Determine the [x, y] coordinate at the center of the cell enclosing the given text.  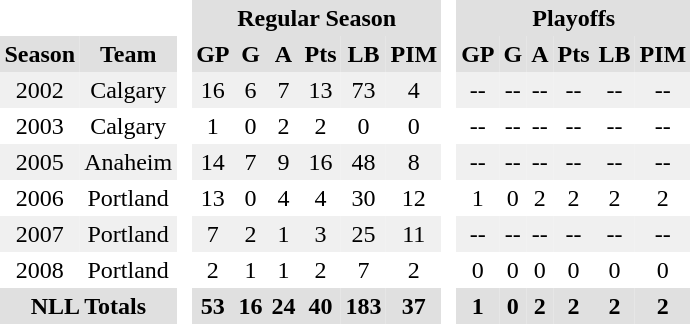
2007 [40, 234]
53 [213, 306]
Anaheim [128, 162]
PIM [414, 54]
Season [40, 54]
NLL Totals [88, 306]
30 [364, 198]
2006 [40, 198]
9 [284, 162]
14 [213, 162]
2008 [40, 270]
24 [284, 306]
8 [414, 162]
25 [364, 234]
3 [320, 234]
2002 [40, 90]
48 [364, 162]
40 [320, 306]
73 [364, 90]
2003 [40, 126]
6 [250, 90]
12 [414, 198]
Team [128, 54]
183 [364, 306]
2005 [40, 162]
11 [414, 234]
Regular Season [317, 18]
37 [414, 306]
